Return [X, Y] of the center of cell containing provided text 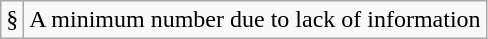
§ [12, 20]
A minimum number due to lack of information [255, 20]
